Extract the [X, Y] coordinate from the center of the cell holding the provided text.  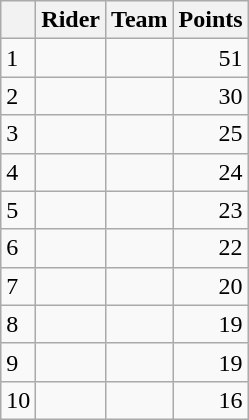
10 [18, 400]
1 [18, 58]
16 [210, 400]
25 [210, 134]
23 [210, 210]
Rider [71, 20]
3 [18, 134]
30 [210, 96]
8 [18, 324]
9 [18, 362]
Team [140, 20]
20 [210, 286]
6 [18, 248]
24 [210, 172]
5 [18, 210]
Points [210, 20]
7 [18, 286]
51 [210, 58]
22 [210, 248]
4 [18, 172]
2 [18, 96]
